Find where the given text appears and provide that cell's center as [X, Y] coordinate. 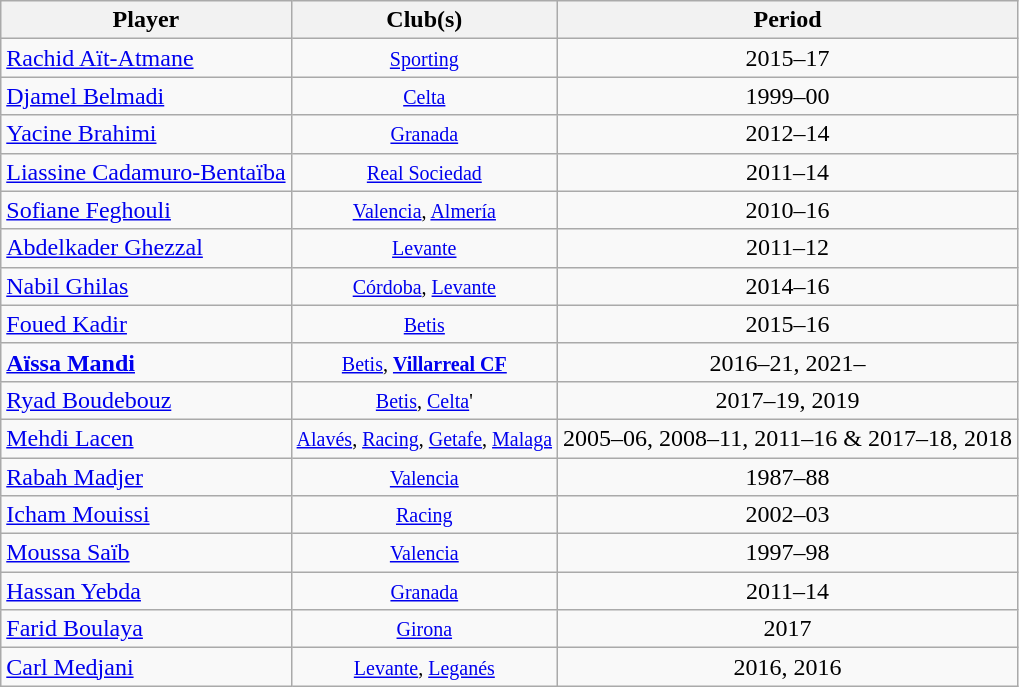
2015–16 [788, 324]
Liassine Cadamuro-Bentaïba [146, 172]
Period [788, 20]
Moussa Saïb [146, 553]
Rachid Aït-Atmane [146, 58]
2011–12 [788, 248]
Levante [424, 248]
2016–21, 2021– [788, 362]
Mehdi Lacen [146, 438]
2012–14 [788, 134]
Levante, Leganés [424, 667]
2005–06, 2008–11, 2011–16 & 2017–18, 2018 [788, 438]
Djamel Belmadi [146, 96]
Icham Mouissi [146, 515]
Racing [424, 515]
Betis [424, 324]
Sofiane Feghouli [146, 210]
Córdoba, Levante [424, 286]
Yacine Brahimi [146, 134]
Real Sociedad [424, 172]
Foued Kadir [146, 324]
Hassan Yebda [146, 591]
2017–19, 2019 [788, 400]
Nabil Ghilas [146, 286]
Rabah Madjer [146, 477]
Ryad Boudebouz [146, 400]
1987–88 [788, 477]
2002–03 [788, 515]
Alavés, Racing, Getafe, Malaga [424, 438]
2016, 2016 [788, 667]
Aïssa Mandi [146, 362]
2017 [788, 629]
Betis, Celta' [424, 400]
Farid Boulaya [146, 629]
Carl Medjani [146, 667]
Sporting [424, 58]
1997–98 [788, 553]
2014–16 [788, 286]
2015–17 [788, 58]
2010–16 [788, 210]
Celta [424, 96]
Valencia, Almería [424, 210]
1999–00 [788, 96]
Betis, Villarreal CF [424, 362]
Girona [424, 629]
Abdelkader Ghezzal [146, 248]
Club(s) [424, 20]
Player [146, 20]
